Provide the (X, Y) coordinate of the cell's center where the given text is located.  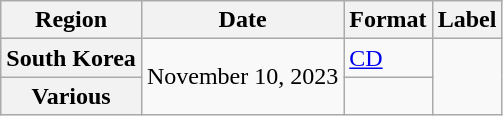
Region (72, 20)
South Korea (72, 58)
CD (388, 58)
Format (388, 20)
November 10, 2023 (242, 77)
Various (72, 96)
Label (467, 20)
Date (242, 20)
